Identify which cell holds the provided text, then report its [x, y] central coordinate. 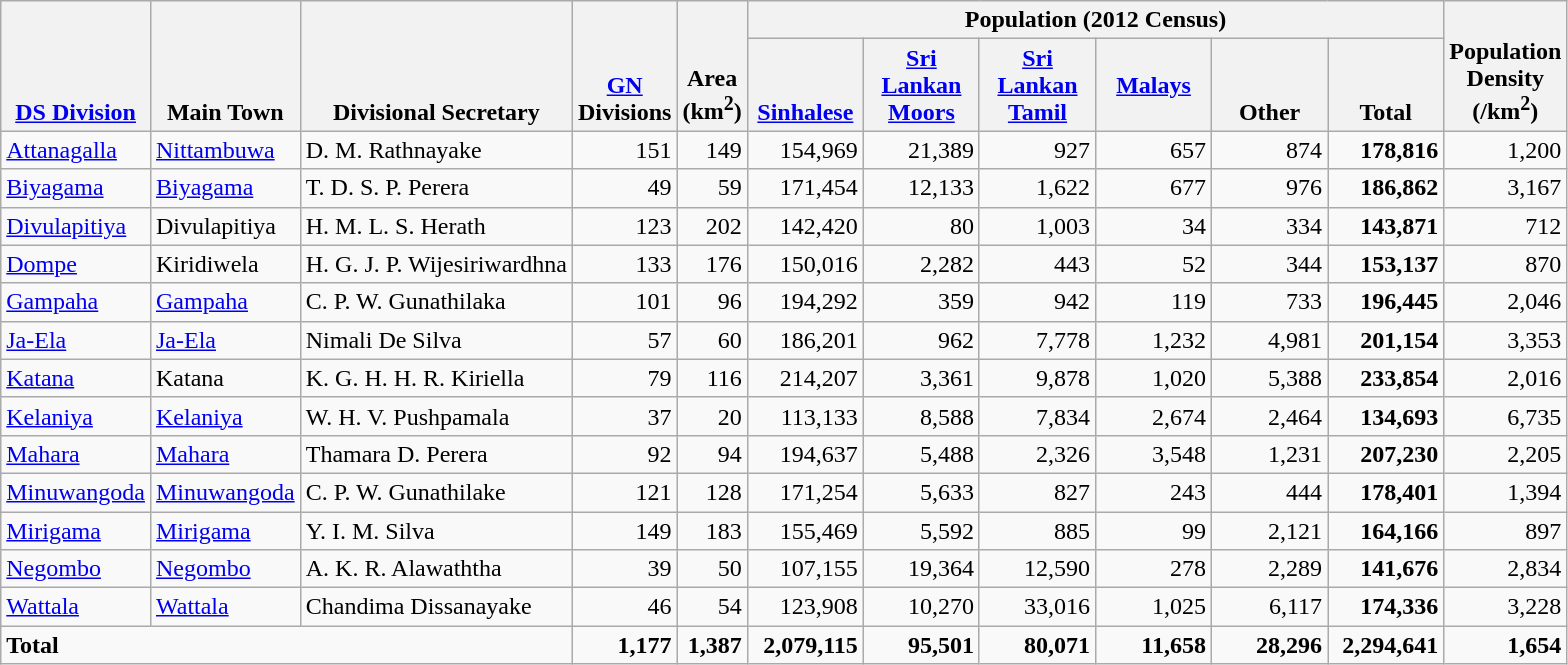
Nittambuwa [225, 150]
119 [1154, 302]
96 [712, 302]
183 [712, 531]
60 [712, 340]
178,401 [1386, 492]
2,289 [1270, 569]
897 [1506, 531]
3,353 [1506, 340]
151 [624, 150]
T. D. S. P. Perera [436, 188]
21,389 [921, 150]
92 [624, 454]
5,388 [1270, 378]
171,454 [805, 188]
1,654 [1506, 645]
20 [712, 416]
174,336 [1386, 607]
Area(km2) [712, 66]
123,908 [805, 607]
153,137 [1386, 264]
5,488 [921, 454]
885 [1037, 531]
Kiridiwela [225, 264]
Sri Lankan Moors [921, 85]
50 [712, 569]
2,121 [1270, 531]
46 [624, 607]
Y. I. M. Silva [436, 531]
101 [624, 302]
2,326 [1037, 454]
827 [1037, 492]
178,816 [1386, 150]
95,501 [921, 645]
196,445 [1386, 302]
123 [624, 226]
A. K. R. Alawaththa [436, 569]
Population (2012 Census) [1095, 20]
3,167 [1506, 188]
28,296 [1270, 645]
6,735 [1506, 416]
Other [1270, 85]
677 [1154, 188]
154,969 [805, 150]
D. M. Rathnayake [436, 150]
128 [712, 492]
7,834 [1037, 416]
W. H. V. Pushpamala [436, 416]
8,588 [921, 416]
Dompe [76, 264]
11,658 [1154, 645]
657 [1154, 150]
143,871 [1386, 226]
164,166 [1386, 531]
9,878 [1037, 378]
233,854 [1386, 378]
186,201 [805, 340]
C. P. W. Gunathilaka [436, 302]
3,548 [1154, 454]
2,834 [1506, 569]
6,117 [1270, 607]
113,133 [805, 416]
1,231 [1270, 454]
1,020 [1154, 378]
2,464 [1270, 416]
34 [1154, 226]
201,154 [1386, 340]
57 [624, 340]
194,292 [805, 302]
2,079,115 [805, 645]
Nimali De Silva [436, 340]
214,207 [805, 378]
Sinhalese [805, 85]
1,394 [1506, 492]
444 [1270, 492]
2,046 [1506, 302]
976 [1270, 188]
1,177 [624, 645]
PopulationDensity(/km2) [1506, 66]
80 [921, 226]
359 [921, 302]
1,232 [1154, 340]
121 [624, 492]
94 [712, 454]
207,230 [1386, 454]
54 [712, 607]
3,361 [921, 378]
Thamara D. Perera [436, 454]
443 [1037, 264]
7,778 [1037, 340]
194,637 [805, 454]
1,622 [1037, 188]
927 [1037, 150]
Divisional Secretary [436, 66]
2,016 [1506, 378]
116 [712, 378]
99 [1154, 531]
942 [1037, 302]
Main Town [225, 66]
176 [712, 264]
10,270 [921, 607]
142,420 [805, 226]
1,003 [1037, 226]
133 [624, 264]
1,200 [1506, 150]
H. G. J. P. Wijesiriwardhna [436, 264]
107,155 [805, 569]
5,592 [921, 531]
344 [1270, 264]
4,981 [1270, 340]
1,025 [1154, 607]
2,205 [1506, 454]
2,282 [921, 264]
39 [624, 569]
3,228 [1506, 607]
186,862 [1386, 188]
79 [624, 378]
243 [1154, 492]
59 [712, 188]
870 [1506, 264]
DS Division [76, 66]
GNDivisions [624, 66]
1,387 [712, 645]
733 [1270, 302]
141,676 [1386, 569]
202 [712, 226]
962 [921, 340]
334 [1270, 226]
874 [1270, 150]
49 [624, 188]
K. G. H. H. R. Kiriella [436, 378]
H. M. L. S. Herath [436, 226]
19,364 [921, 569]
52 [1154, 264]
150,016 [805, 264]
134,693 [1386, 416]
C. P. W. Gunathilake [436, 492]
171,254 [805, 492]
Attanagalla [76, 150]
Sri LankanTamil [1037, 85]
Malays [1154, 85]
12,133 [921, 188]
37 [624, 416]
155,469 [805, 531]
2,294,641 [1386, 645]
278 [1154, 569]
712 [1506, 226]
12,590 [1037, 569]
80,071 [1037, 645]
5,633 [921, 492]
2,674 [1154, 416]
33,016 [1037, 607]
Chandima Dissanayake [436, 607]
